Return the [X, Y] coordinate for the center point of the cell that contains the specified text.  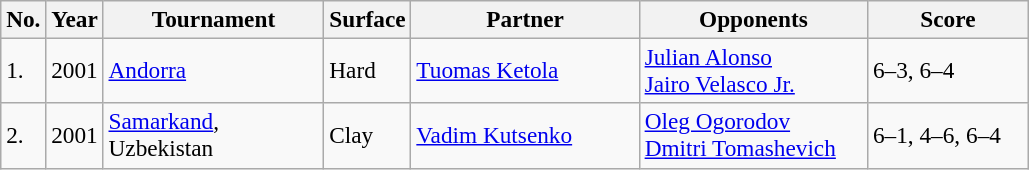
Year [74, 19]
6–3, 6–4 [948, 70]
No. [24, 19]
Opponents [753, 19]
Oleg Ogorodov Dmitri Tomashevich [753, 136]
Tuomas Ketola [525, 70]
Partner [525, 19]
Clay [368, 136]
Score [948, 19]
Surface [368, 19]
6–1, 4–6, 6–4 [948, 136]
2. [24, 136]
1. [24, 70]
Vadim Kutsenko [525, 136]
Andorra [214, 70]
Hard [368, 70]
Julian Alonso Jairo Velasco Jr. [753, 70]
Samarkand, Uzbekistan [214, 136]
Tournament [214, 19]
